Provide the (X, Y) coordinate of the cell's center where the given text is located.  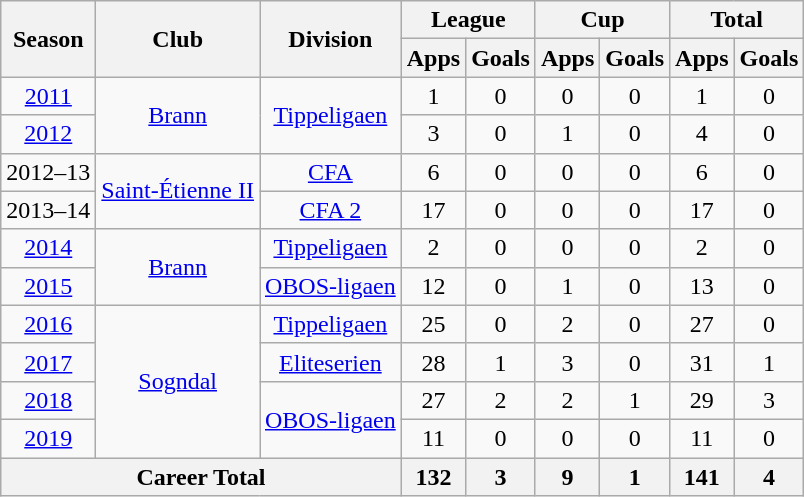
Career Total (201, 477)
Season (48, 39)
2013–14 (48, 210)
31 (702, 362)
9 (567, 477)
2014 (48, 248)
13 (702, 286)
29 (702, 400)
141 (702, 477)
CFA (331, 172)
League (468, 20)
Sogndal (178, 381)
12 (433, 286)
2019 (48, 438)
CFA 2 (331, 210)
2015 (48, 286)
Saint-Étienne II (178, 191)
Cup (602, 20)
2017 (48, 362)
2018 (48, 400)
2012 (48, 134)
2011 (48, 96)
25 (433, 324)
Total (737, 20)
132 (433, 477)
Club (178, 39)
2012–13 (48, 172)
2016 (48, 324)
28 (433, 362)
Division (331, 39)
Eliteserien (331, 362)
